Return the [x, y] coordinate for the center point of the cell that contains the specified text.  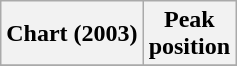
Peak position [189, 34]
Chart (2003) [72, 34]
